Find where the given text appears and provide that cell's center as [X, Y] coordinate. 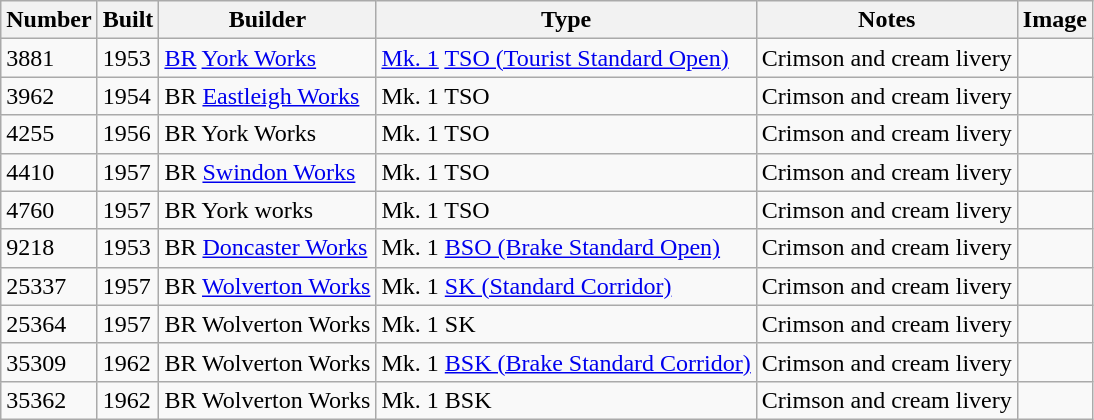
BR Doncaster Works [268, 248]
Mk. 1 TSO (Tourist Standard Open) [566, 58]
Built [128, 20]
9218 [49, 248]
4255 [49, 134]
BR Swindon Works [268, 172]
1954 [128, 96]
4410 [49, 172]
Image [1054, 20]
Notes [886, 20]
Mk. 1 SK (Standard Corridor) [566, 286]
Mk. 1 BSK [566, 400]
Mk. 1 BSO (Brake Standard Open) [566, 248]
Type [566, 20]
35309 [49, 362]
1956 [128, 134]
BR York works [268, 210]
BR Eastleigh Works [268, 96]
3962 [49, 96]
25337 [49, 286]
4760 [49, 210]
35362 [49, 400]
Builder [268, 20]
Mk. 1 SK [566, 324]
Number [49, 20]
25364 [49, 324]
Mk. 1 BSK (Brake Standard Corridor) [566, 362]
3881 [49, 58]
